From the cell containing the given text, extract its center point as (x, y) coordinate. 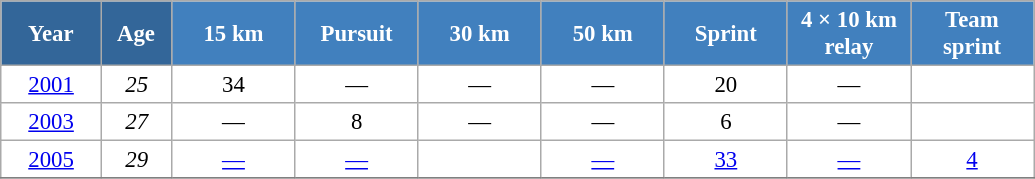
8 (356, 122)
6 (726, 122)
29 (136, 160)
Pursuit (356, 34)
4 × 10 km relay (848, 34)
25 (136, 85)
Age (136, 34)
30 km (480, 34)
Team sprint (972, 34)
15 km (234, 34)
27 (136, 122)
34 (234, 85)
Sprint (726, 34)
50 km (602, 34)
2005 (52, 160)
4 (972, 160)
2003 (52, 122)
20 (726, 85)
33 (726, 160)
2001 (52, 85)
Year (52, 34)
